Provide the (x, y) coordinate of the cell's center where the given text is located.  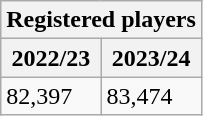
Registered players (102, 20)
83,474 (151, 96)
2023/24 (151, 58)
82,397 (51, 96)
2022/23 (51, 58)
